Find where the given text appears and provide that cell's center as (x, y) coordinate. 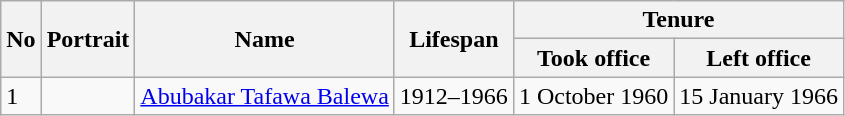
1912–1966 (454, 96)
1 October 1960 (593, 96)
Left office (759, 58)
No (21, 39)
Tenure (678, 20)
Lifespan (454, 39)
Portrait (88, 39)
Took office (593, 58)
Name (265, 39)
1 (21, 96)
15 January 1966 (759, 96)
Abubakar Tafawa Balewa (265, 96)
